Extract the [x, y] coordinate from the center of the cell holding the provided text.  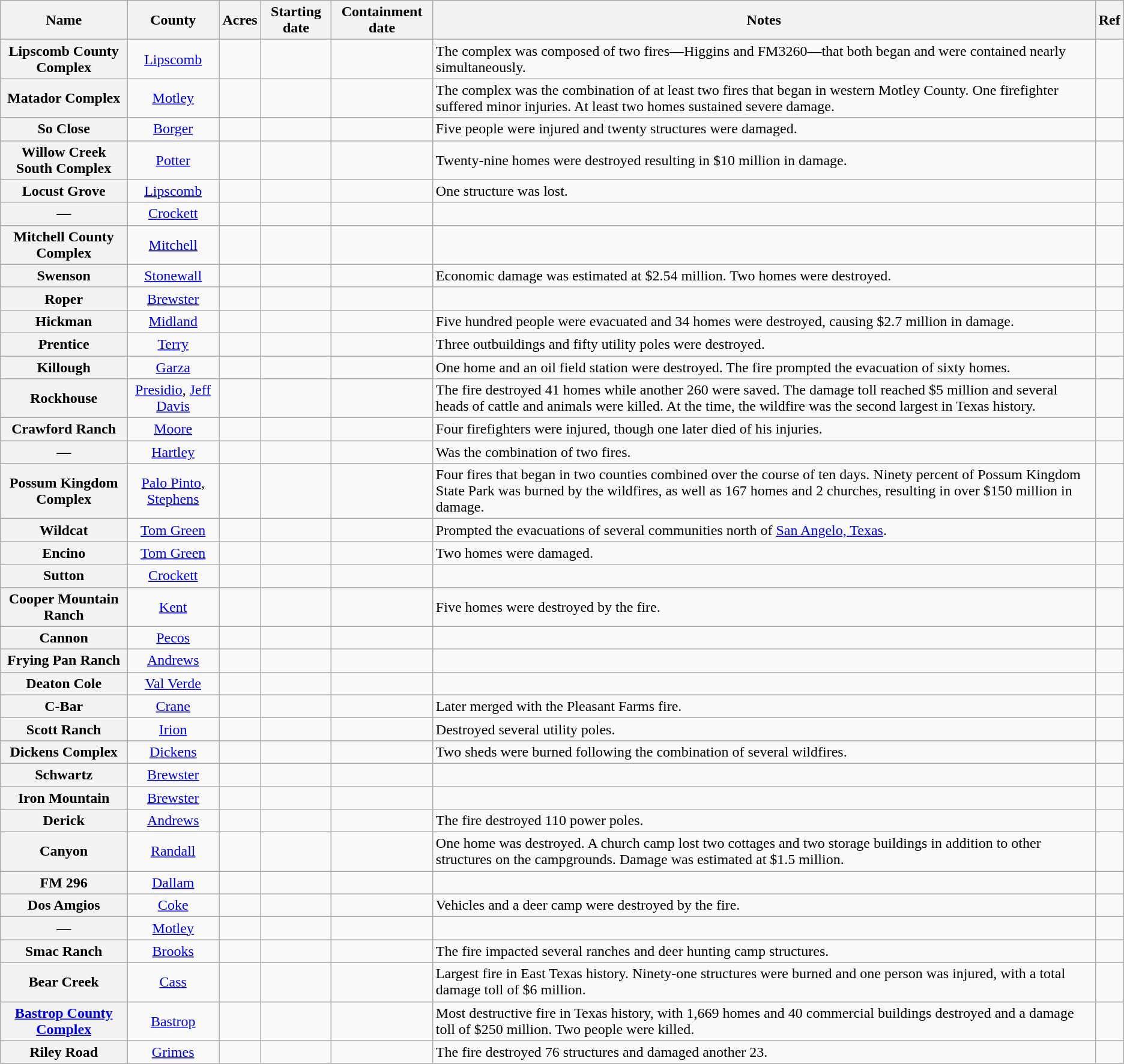
Vehicles and a deer camp were destroyed by the fire. [764, 905]
Lipscomb County Complex [64, 59]
Prentice [64, 344]
Garza [173, 367]
Destroyed several utility poles. [764, 729]
Presidio, Jeff Davis [173, 399]
Twenty-nine homes were destroyed resulting in $10 million in damage. [764, 160]
Two homes were damaged. [764, 553]
Smac Ranch [64, 951]
Bastrop [173, 1021]
Dickens [173, 752]
Cannon [64, 638]
One structure was lost. [764, 191]
Prompted the evacuations of several communities north of San Angelo, Texas. [764, 530]
Rockhouse [64, 399]
Terry [173, 344]
Dickens Complex [64, 752]
Potter [173, 160]
Schwartz [64, 775]
Mitchell County Complex [64, 245]
Acres [240, 20]
Two sheds were burned following the combination of several wildfires. [764, 752]
Iron Mountain [64, 798]
Notes [764, 20]
Five homes were destroyed by the fire. [764, 606]
Dos Amgios [64, 905]
Five people were injured and twenty structures were damaged. [764, 129]
Riley Road [64, 1052]
Three outbuildings and fifty utility poles were destroyed. [764, 344]
County [173, 20]
Grimes [173, 1052]
So Close [64, 129]
Bastrop County Complex [64, 1021]
Encino [64, 553]
Bear Creek [64, 982]
Canyon [64, 851]
Largest fire in East Texas history. Ninety-one structures were burned and one person was injured, with a total damage toll of $6 million. [764, 982]
Crawford Ranch [64, 429]
Containment date [382, 20]
Irion [173, 729]
Cooper Mountain Ranch [64, 606]
Dallam [173, 883]
Val Verde [173, 683]
Swenson [64, 276]
Locust Grove [64, 191]
Roper [64, 298]
Hartley [173, 452]
Wildcat [64, 530]
Willow Creek South Complex [64, 160]
Brooks [173, 951]
Economic damage was estimated at $2.54 million. Two homes were destroyed. [764, 276]
Mitchell [173, 245]
Starting date [296, 20]
Killough [64, 367]
Was the combination of two fires. [764, 452]
The fire impacted several ranches and deer hunting camp structures. [764, 951]
Derick [64, 821]
Possum Kingdom Complex [64, 491]
The fire destroyed 76 structures and damaged another 23. [764, 1052]
Five hundred people were evacuated and 34 homes were destroyed, causing $2.7 million in damage. [764, 321]
Sutton [64, 576]
Deaton Cole [64, 683]
The fire destroyed 110 power poles. [764, 821]
Later merged with the Pleasant Farms fire. [764, 706]
The complex was composed of two fires—Higgins and FM3260—that both began and were contained nearly simultaneously. [764, 59]
Borger [173, 129]
Kent [173, 606]
Frying Pan Ranch [64, 660]
Crane [173, 706]
Cass [173, 982]
Pecos [173, 638]
One home and an oil field station were destroyed. The fire prompted the evacuation of sixty homes. [764, 367]
FM 296 [64, 883]
Randall [173, 851]
Moore [173, 429]
Hickman [64, 321]
Midland [173, 321]
Matador Complex [64, 98]
Scott Ranch [64, 729]
Palo Pinto, Stephens [173, 491]
Name [64, 20]
Ref [1110, 20]
Four firefighters were injured, though one later died of his injuries. [764, 429]
Coke [173, 905]
Stonewall [173, 276]
C-Bar [64, 706]
